Return the (X, Y) coordinate for the center point of the cell that contains the specified text.  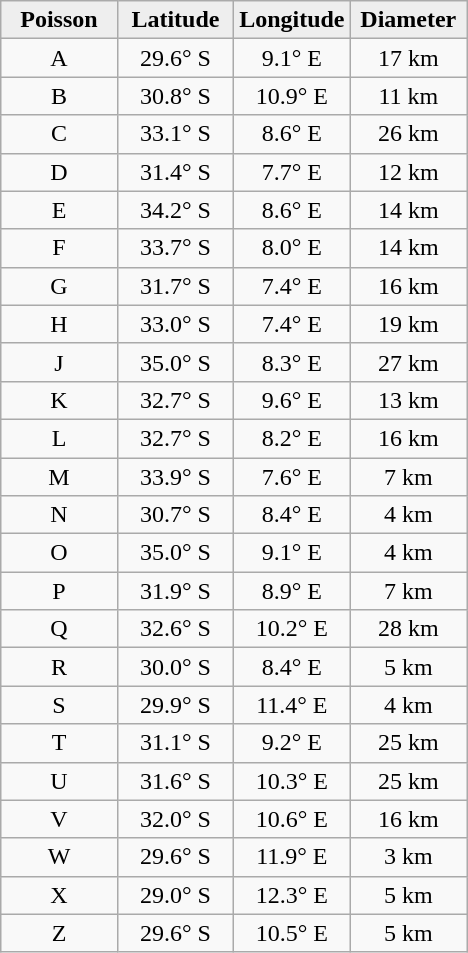
30.8° S (175, 96)
Poisson (59, 20)
W (59, 857)
7.7° E (292, 172)
11 km (408, 96)
8.0° E (292, 248)
S (59, 705)
7.6° E (292, 477)
11.9° E (292, 857)
30.0° S (175, 667)
19 km (408, 324)
M (59, 477)
9.2° E (292, 743)
34.2° S (175, 210)
D (59, 172)
27 km (408, 362)
A (59, 58)
U (59, 781)
10.5° E (292, 933)
X (59, 895)
K (59, 400)
10.6° E (292, 819)
10.2° E (292, 629)
31.4° S (175, 172)
J (59, 362)
10.9° E (292, 96)
Diameter (408, 20)
31.6° S (175, 781)
32.0° S (175, 819)
33.0° S (175, 324)
33.1° S (175, 134)
E (59, 210)
31.9° S (175, 591)
12.3° E (292, 895)
Z (59, 933)
10.3° E (292, 781)
C (59, 134)
13 km (408, 400)
N (59, 515)
28 km (408, 629)
30.7° S (175, 515)
17 km (408, 58)
8.9° E (292, 591)
Q (59, 629)
33.7° S (175, 248)
Longitude (292, 20)
L (59, 438)
V (59, 819)
R (59, 667)
32.6° S (175, 629)
26 km (408, 134)
31.1° S (175, 743)
F (59, 248)
8.3° E (292, 362)
P (59, 591)
33.9° S (175, 477)
Latitude (175, 20)
9.6° E (292, 400)
O (59, 553)
11.4° E (292, 705)
31.7° S (175, 286)
H (59, 324)
29.9° S (175, 705)
8.2° E (292, 438)
3 km (408, 857)
12 km (408, 172)
29.0° S (175, 895)
G (59, 286)
B (59, 96)
T (59, 743)
